Return (x, y) of the center of cell containing provided text 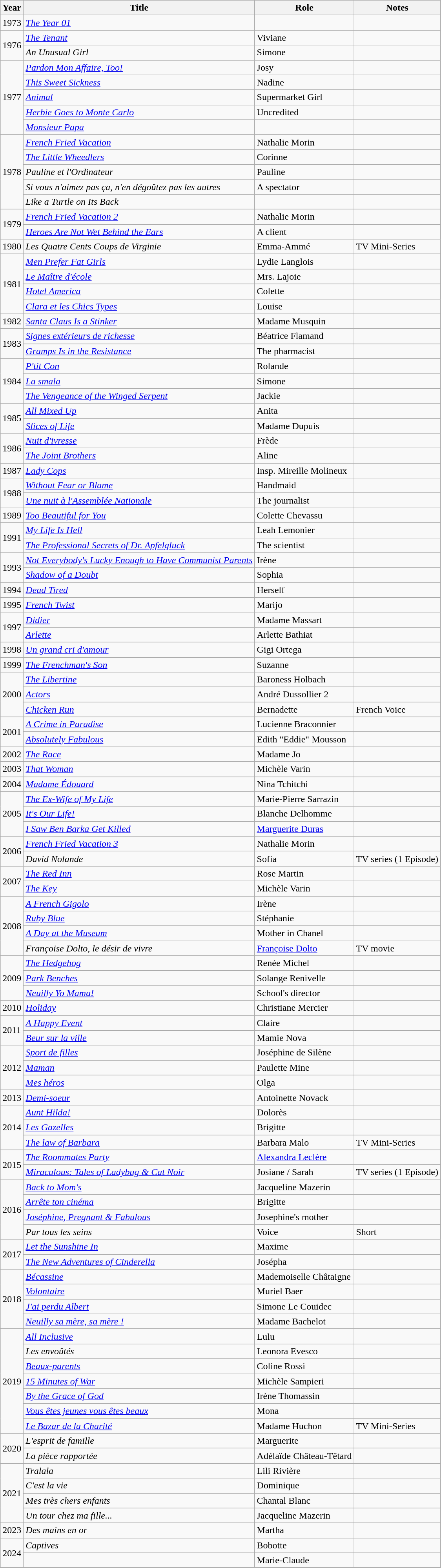
2015 (12, 1165)
A French Gigolo (139, 903)
French Fried Vacation 2 (139, 217)
La pièce rapportée (139, 1456)
L'esprit de famille (139, 1441)
Coline Rossi (304, 1366)
Josephine's mother (304, 1217)
The Red Inn (139, 873)
Animal (139, 97)
French Voice (397, 709)
All Mixed Up (139, 411)
That Woman (139, 769)
Barbara Malo (304, 1142)
Marijo (304, 605)
School's director (304, 993)
2006 (12, 851)
A client (304, 232)
Hotel America (139, 291)
Captives (139, 1545)
2002 (12, 754)
Michèle Sampieri (304, 1381)
Beaux-parents (139, 1366)
The Libertine (139, 680)
1989 (12, 515)
Bernadette (304, 709)
2007 (12, 881)
David Nolande (139, 859)
Alexandra Leclère (304, 1157)
Clara et les Chics Types (139, 306)
Simone Le Couidec (304, 1306)
A Crime in Paradise (139, 724)
The Little Wheedlers (139, 157)
Olga (304, 1082)
Title (139, 8)
1979 (12, 224)
Shadow of a Doubt (139, 575)
Monsieur Papa (139, 127)
Renée Michel (304, 963)
Arlette Bathiat (304, 635)
Santa Claus Is a Stinker (139, 321)
The law of Barbara (139, 1142)
Neuilly Yo Mama! (139, 993)
Béatrice Flamand (304, 336)
2008 (12, 926)
2011 (12, 1030)
Stéphanie (304, 919)
Jackie (304, 396)
Corinne (304, 157)
Nuit d'ivresse (139, 441)
Louise (304, 306)
The scientist (304, 545)
Leonora Evesco (304, 1351)
1978 (12, 172)
Madame Massart (304, 620)
Maman (139, 1068)
Mrs. Lajoie (304, 276)
Lili Rivière (304, 1471)
Un grand cri d'amour (139, 649)
Marguerite (304, 1441)
1987 (12, 471)
Men Prefer Fat Girls (139, 262)
J'ai perdu Albert (139, 1306)
Neuilly sa mère, sa mère ! (139, 1321)
Chantal Blanc (304, 1501)
The journalist (304, 500)
Nina Tchitchi (304, 784)
Christiane Mercier (304, 1008)
Vous êtes jeunes vous êtes beaux (139, 1411)
It's Our Life! (139, 814)
Les Quatre Cents Coups de Virginie (139, 247)
The New Adventures of Cinderella (139, 1262)
Supermarket Girl (304, 97)
2013 (12, 1097)
Paulette Mine (304, 1068)
1991 (12, 538)
1977 (12, 97)
Madame Jo (304, 754)
Lady Cops (139, 471)
Lydie Langlois (304, 262)
The Joint Brothers (139, 456)
A spectator (304, 187)
Holiday (139, 1008)
Gramps Is in the Resistance (139, 351)
Dead Tired (139, 590)
1997 (12, 627)
Mes héros (139, 1082)
2018 (12, 1299)
Handmaid (304, 486)
Aunt Hilda! (139, 1112)
1986 (12, 448)
Tralala (139, 1471)
Par tous les seins (139, 1232)
Maxime (304, 1247)
I Saw Ben Barka Get Killed (139, 829)
Mamie Nova (304, 1038)
Marie-Claude (304, 1560)
1988 (12, 493)
Lulu (304, 1336)
2003 (12, 769)
Without Fear or Blame (139, 486)
1982 (12, 321)
La smala (139, 381)
Françoise Dolto, le désir de vivre (139, 948)
Mes très chers enfants (139, 1501)
Adélaïde Château-Têtard (304, 1456)
Françoise Dolto (304, 948)
Dominique (304, 1486)
Not Everybody's Lucky Enough to Have Communist Parents (139, 560)
Colette Chevassu (304, 515)
Blanche Delhomme (304, 814)
An Unusual Girl (139, 53)
2000 (12, 695)
The Key (139, 888)
Back to Mom's (139, 1187)
Madame Huchon (304, 1426)
Le Maître d'école (139, 276)
Volontaire (139, 1292)
Sport de filles (139, 1053)
Claire (304, 1023)
Suzanne (304, 665)
1994 (12, 590)
Let the Sunshine In (139, 1247)
Park Benches (139, 978)
2004 (12, 784)
Leah Lemonier (304, 530)
Sophia (304, 575)
Muriel Baer (304, 1292)
1983 (12, 344)
The Year 01 (139, 23)
Mademoiselle Châtaigne (304, 1277)
The Race (139, 754)
2005 (12, 814)
Mother in Chanel (304, 933)
2012 (12, 1068)
1980 (12, 247)
Antoinette Novack (304, 1097)
Pardon Mon Affaire, Too! (139, 67)
Lucienne Braconnier (304, 724)
Des mains en or (139, 1530)
The Professional Secrets of Dr. Apfelgluck (139, 545)
Solange Renivelle (304, 978)
Baroness Holbach (304, 680)
Arrête ton cinéma (139, 1202)
15 Minutes of War (139, 1381)
Dolorès (304, 1112)
André Dussollier 2 (304, 695)
2019 (12, 1381)
2014 (12, 1127)
Bécassine (139, 1277)
Marie-Pierre Sarrazin (304, 799)
Joséphine, Pregnant & Fabulous (139, 1217)
Heroes Are Not Wet Behind the Ears (139, 232)
French Fried Vacation (139, 142)
1995 (12, 605)
1976 (12, 45)
2020 (12, 1448)
A Happy Event (139, 1023)
Viviane (304, 38)
Pauline et l'Ordinateur (139, 172)
Insp. Mireille Molineux (304, 471)
Josiane / Sarah (304, 1172)
C'est la vie (139, 1486)
Aline (304, 456)
1973 (12, 23)
Chicken Run (139, 709)
Notes (397, 8)
Rose Martin (304, 873)
Anita (304, 411)
Role (304, 8)
The pharmacist (304, 351)
Ruby Blue (139, 919)
Josy (304, 67)
2010 (12, 1008)
The Frenchman's Son (139, 665)
The Tenant (139, 38)
Gigi Ortega (304, 649)
The Hedgehog (139, 963)
1999 (12, 665)
1981 (12, 284)
Frède (304, 441)
Madame Musquin (304, 321)
Madame Bachelot (304, 1321)
Joséphine de Silène (304, 1053)
Madame Dupuis (304, 426)
Herbie Goes to Monte Carlo (139, 112)
This Sweet Sickness (139, 82)
2023 (12, 1530)
Bobotte (304, 1545)
Too Beautiful for You (139, 515)
Voice (304, 1232)
Year (12, 8)
Une nuit à l'Assemblée Nationale (139, 500)
The Vengeance of the Winged Serpent (139, 396)
P'tit Con (139, 366)
Miraculous: Tales of Ladybug & Cat Noir (139, 1172)
Le Bazar de la Charité (139, 1426)
Nadine (304, 82)
2009 (12, 978)
Martha (304, 1530)
Beur sur la ville (139, 1038)
2016 (12, 1210)
Mona (304, 1411)
Slices of Life (139, 426)
Un tour chez ma fille... (139, 1515)
The Ex-Wife of My Life (139, 799)
Short (397, 1232)
Actors (139, 695)
Josépha (304, 1262)
Madame Édouard (139, 784)
Les envoûtés (139, 1351)
The Roommates Party (139, 1157)
Demi-soeur (139, 1097)
Uncredited (304, 112)
French Fried Vacation 3 (139, 844)
TV movie (397, 948)
2024 (12, 1553)
Marguerite Duras (304, 829)
2021 (12, 1493)
Like a Turtle on Its Back (139, 202)
1998 (12, 649)
1984 (12, 381)
Didier (139, 620)
Arlette (139, 635)
Colette (304, 291)
My Life Is Hell (139, 530)
1985 (12, 418)
Signes extérieurs de richesse (139, 336)
Herself (304, 590)
French Twist (139, 605)
2017 (12, 1254)
Pauline (304, 172)
Irène Thomassin (304, 1396)
2001 (12, 732)
Les Gazelles (139, 1127)
Rolande (304, 366)
A Day at the Museum (139, 933)
Sofia (304, 859)
Edith "Eddie" Mousson (304, 739)
Si vous n'aimez pas ça, n'en dégoûtez pas les autres (139, 187)
Absolutely Fabulous (139, 739)
Emma-Ammé (304, 247)
By the Grace of God (139, 1396)
1993 (12, 568)
All Inclusive (139, 1336)
